Return [x, y] of the center of cell containing provided text 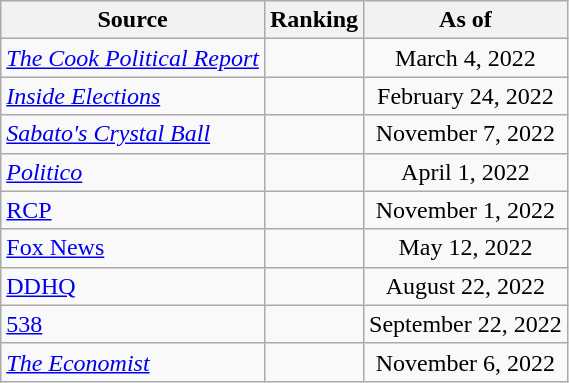
Fox News [133, 248]
November 1, 2022 [466, 210]
Inside Elections [133, 96]
November 6, 2022 [466, 362]
Ranking [314, 20]
The Cook Political Report [133, 58]
May 12, 2022 [466, 248]
March 4, 2022 [466, 58]
DDHQ [133, 286]
August 22, 2022 [466, 286]
As of [466, 20]
September 22, 2022 [466, 324]
The Economist [133, 362]
Sabato's Crystal Ball [133, 134]
538 [133, 324]
Politico [133, 172]
February 24, 2022 [466, 96]
Source [133, 20]
RCP [133, 210]
November 7, 2022 [466, 134]
April 1, 2022 [466, 172]
